Output the [x, y] coordinate of the center of the cell containing the given text.  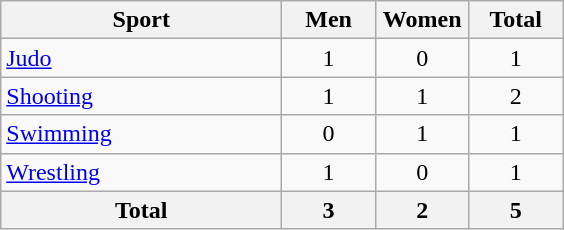
Women [422, 20]
Judo [142, 58]
5 [516, 210]
Swimming [142, 134]
Sport [142, 20]
Wrestling [142, 172]
Men [329, 20]
3 [329, 210]
Shooting [142, 96]
